Detect which cell encompasses the target text, then output its [X, Y] center coordinate. 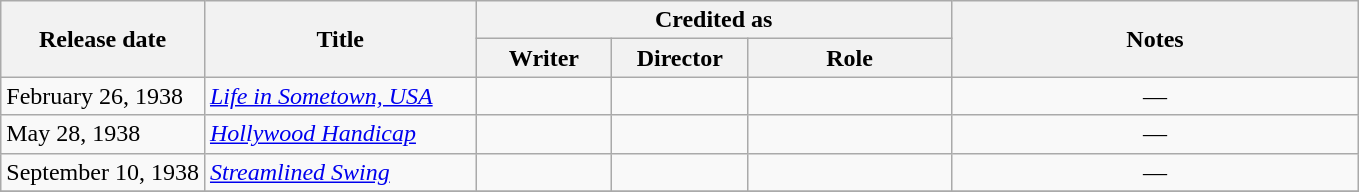
May 28, 1938 [103, 134]
Release date [103, 39]
Role [850, 58]
Title [340, 39]
September 10, 1938 [103, 172]
Life in Sometown, USA [340, 96]
Writer [544, 58]
February 26, 1938 [103, 96]
Hollywood Handicap [340, 134]
Credited as [714, 20]
Notes [1154, 39]
Streamlined Swing [340, 172]
Director [680, 58]
